For the text-containing cell, return its midpoint in [X, Y] coordinate format. 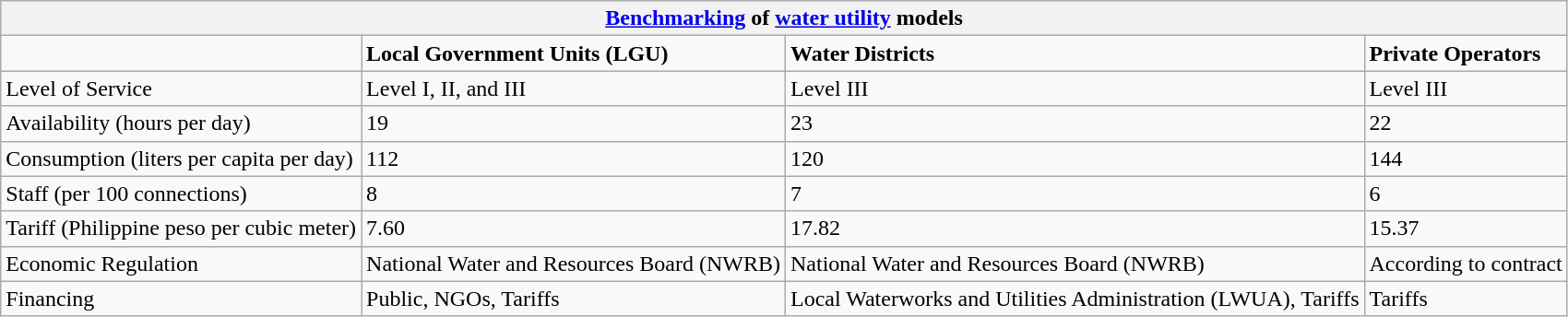
7.60 [574, 229]
112 [574, 158]
Local Waterworks and Utilities Administration (LWUA), Tariffs [1075, 299]
22 [1466, 123]
Water Districts [1075, 53]
17.82 [1075, 229]
15.37 [1466, 229]
7 [1075, 194]
Private Operators [1466, 53]
Local Government Units (LGU) [574, 53]
Benchmarking of water utility models [784, 18]
8 [574, 194]
19 [574, 123]
According to contract [1466, 264]
Level I, II, and III [574, 88]
Financing [181, 299]
Consumption (liters per capita per day) [181, 158]
23 [1075, 123]
Economic Regulation [181, 264]
Public, NGOs, Tariffs [574, 299]
Tariff (Philippine peso per cubic meter) [181, 229]
6 [1466, 194]
Availability (hours per day) [181, 123]
144 [1466, 158]
Tariffs [1466, 299]
120 [1075, 158]
Level of Service [181, 88]
Staff (per 100 connections) [181, 194]
